Provide the [X, Y] coordinate of the cell's center where the given text is located.  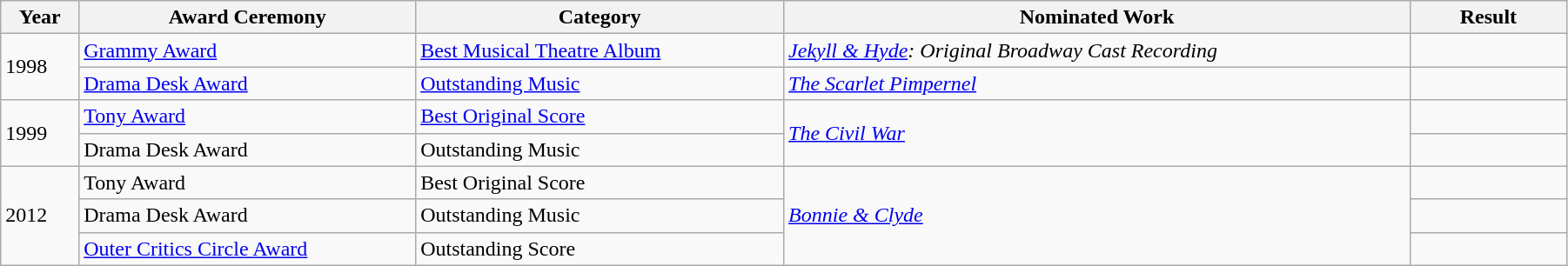
Grammy Award [247, 50]
Result [1488, 17]
The Civil War [1097, 133]
Year [40, 17]
Award Ceremony [247, 17]
Outstanding Score [600, 249]
2012 [40, 216]
1999 [40, 133]
1998 [40, 67]
Category [600, 17]
Best Musical Theatre Album [600, 50]
Jekyll & Hyde: Original Broadway Cast Recording [1097, 50]
Bonnie & Clyde [1097, 216]
Nominated Work [1097, 17]
Outer Critics Circle Award [247, 249]
The Scarlet Pimpernel [1097, 83]
